Scan for the cell matching the given text and deliver its (X, Y) coordinate at center. 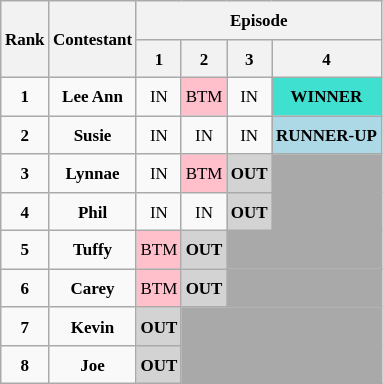
Contestant (93, 40)
WINNER (326, 97)
Susie (93, 135)
Lynnae (93, 173)
Rank (25, 40)
RUNNER-UP (326, 135)
Tuffy (93, 250)
Lee Ann (93, 97)
5 (25, 250)
8 (25, 365)
Phil (93, 212)
Joe (93, 365)
7 (25, 326)
Kevin (93, 326)
6 (25, 288)
Episode (258, 20)
Carey (93, 288)
